Identify which cell holds the provided text, then report its (X, Y) central coordinate. 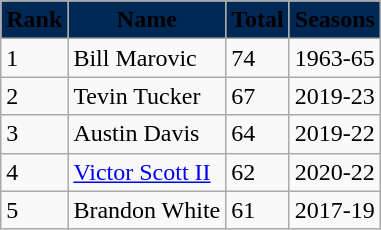
2 (34, 96)
64 (258, 134)
2017-19 (334, 210)
5 (34, 210)
Victor Scott II (147, 172)
Name (147, 20)
67 (258, 96)
Bill Marovic (147, 58)
Tevin Tucker (147, 96)
Rank (34, 20)
4 (34, 172)
Brandon White (147, 210)
61 (258, 210)
62 (258, 172)
74 (258, 58)
Seasons (334, 20)
2020-22 (334, 172)
Total (258, 20)
2019-23 (334, 96)
1963-65 (334, 58)
3 (34, 134)
Austin Davis (147, 134)
2019-22 (334, 134)
1 (34, 58)
